Find where the given text appears and provide that cell's center as (X, Y) coordinate. 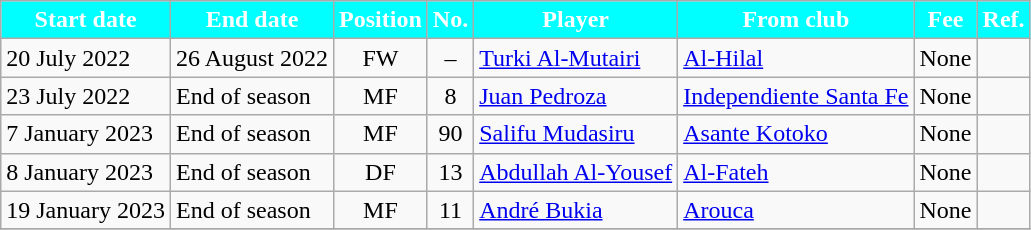
90 (450, 134)
7 January 2023 (86, 134)
8 (450, 96)
Salifu Mudasiru (576, 134)
Ref. (1004, 20)
11 (450, 210)
Start date (86, 20)
From club (796, 20)
Arouca (796, 210)
FW (381, 58)
19 January 2023 (86, 210)
Al-Hilal (796, 58)
Asante Kotoko (796, 134)
Juan Pedroza (576, 96)
13 (450, 172)
Al-Fateh (796, 172)
23 July 2022 (86, 96)
– (450, 58)
Independiente Santa Fe (796, 96)
20 July 2022 (86, 58)
Fee (946, 20)
Turki Al-Mutairi (576, 58)
8 January 2023 (86, 172)
André Bukia (576, 210)
26 August 2022 (252, 58)
Position (381, 20)
End date (252, 20)
Abdullah Al-Yousef (576, 172)
No. (450, 20)
Player (576, 20)
DF (381, 172)
